Search for the cell housing the specified text and yield its (x, y) center coordinate. 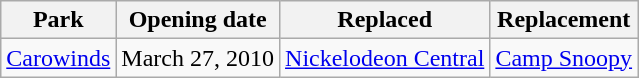
March 27, 2010 (198, 58)
Replaced (385, 20)
Nickelodeon Central (385, 58)
Replacement (564, 20)
Opening date (198, 20)
Park (58, 20)
Carowinds (58, 58)
Camp Snoopy (564, 58)
